Identify which cell holds the provided text, then report its (X, Y) central coordinate. 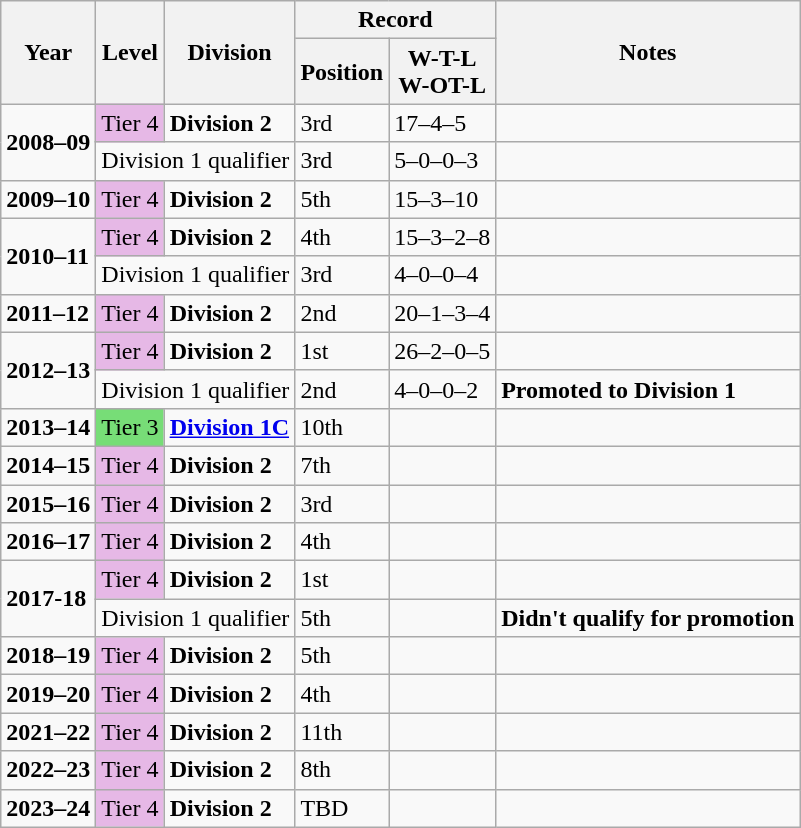
2016–17 (48, 542)
4–0–0–4 (442, 275)
15–3–10 (442, 199)
2019–20 (48, 694)
2022–23 (48, 770)
Division (230, 52)
2010–11 (48, 256)
Promoted to Division 1 (648, 389)
20–1–3–4 (442, 313)
W-T-LW-OT-L (442, 72)
11th (342, 732)
Level (130, 52)
7th (342, 465)
2018–19 (48, 656)
2008–09 (48, 142)
Position (342, 72)
2021–22 (48, 732)
2012–13 (48, 370)
Year (48, 52)
2009–10 (48, 199)
4–0–0–2 (442, 389)
2017-18 (48, 599)
Division 1C (230, 427)
15–3–2–8 (442, 237)
8th (342, 770)
26–2–0–5 (442, 351)
2023–24 (48, 808)
2013–14 (48, 427)
Record (396, 20)
10th (342, 427)
TBD (342, 808)
Notes (648, 52)
Didn't qualify for promotion (648, 618)
Tier 3 (130, 427)
17–4–5 (442, 123)
2011–12 (48, 313)
2014–15 (48, 465)
2015–16 (48, 503)
5–0–0–3 (442, 161)
